Extract the [x, y] coordinate from the center of the cell holding the provided text.  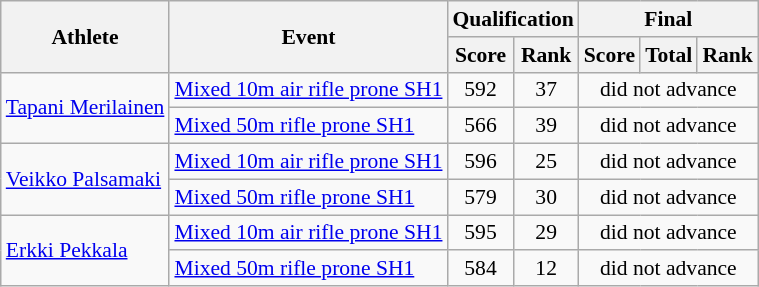
584 [481, 269]
Athlete [86, 36]
37 [546, 90]
Final [668, 19]
Tapani Merilainen [86, 108]
39 [546, 126]
566 [481, 126]
595 [481, 233]
579 [481, 197]
12 [546, 269]
29 [546, 233]
Event [308, 36]
Erkki Pekkala [86, 250]
596 [481, 162]
Veikko Palsamaki [86, 180]
30 [546, 197]
592 [481, 90]
Total [668, 55]
25 [546, 162]
Qualification [514, 19]
